Detect which cell encompasses the target text, then output its (X, Y) center coordinate. 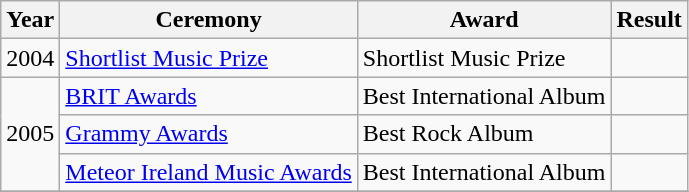
2004 (30, 58)
Ceremony (208, 20)
BRIT Awards (208, 96)
Year (30, 20)
Award (484, 20)
Grammy Awards (208, 134)
Best Rock Album (484, 134)
2005 (30, 134)
Meteor Ireland Music Awards (208, 172)
Result (649, 20)
